Locate the cell with the specified text and output its (x, y) center coordinate. 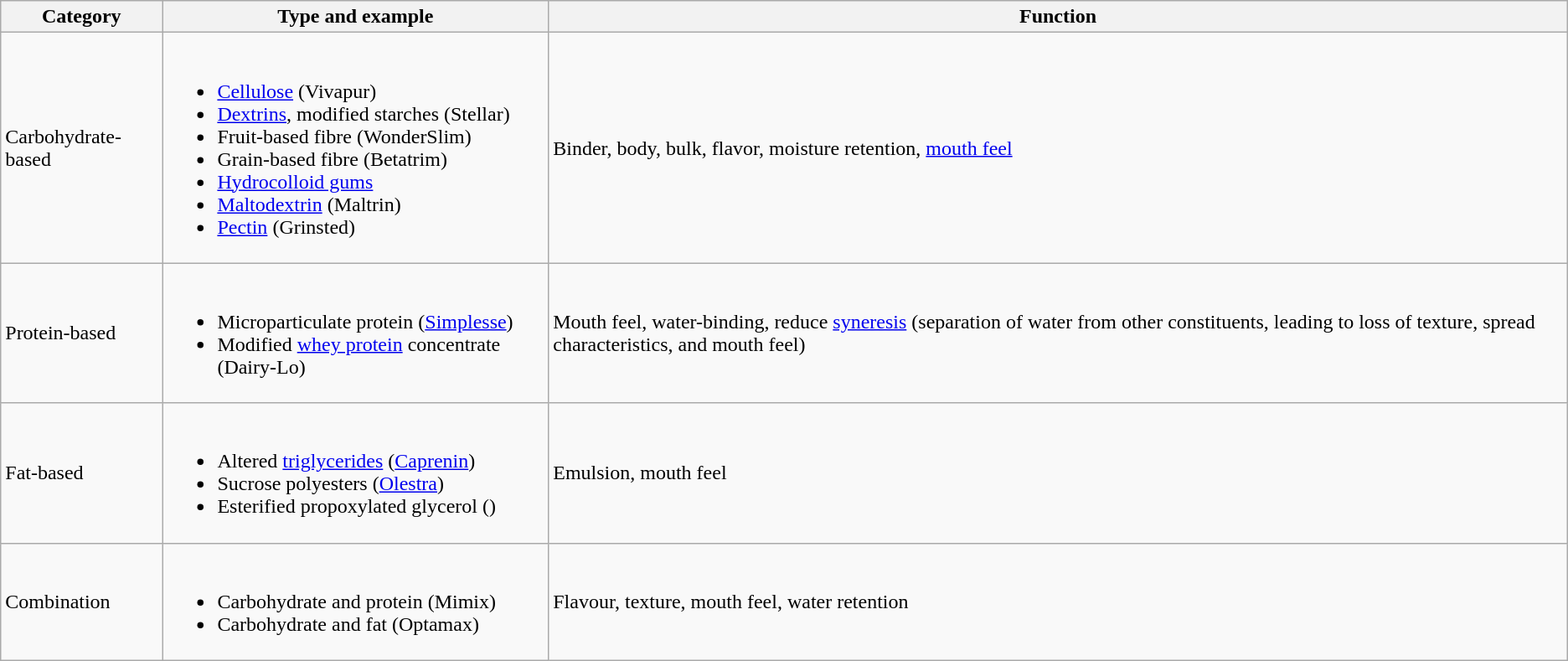
Protein-based (82, 333)
Altered triglycerides (Caprenin)Sucrose polyesters (Olestra)Esterified propoxylated glycerol () (355, 473)
Binder, body, bulk, flavor, moisture retention, mouth feel (1059, 147)
Emulsion, mouth feel (1059, 473)
Combination (82, 602)
Microparticulate protein (Simplesse)Modified whey protein concentrate (Dairy-Lo) (355, 333)
Carbohydrate-based (82, 147)
Carbohydrate and protein (Mimix)Carbohydrate and fat (Optamax) (355, 602)
Fat-based (82, 473)
Flavour, texture, mouth feel, water retention (1059, 602)
Type and example (355, 17)
Function (1059, 17)
Category (82, 17)
